Search for the cell housing the specified text and yield its [X, Y] center coordinate. 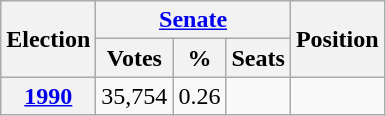
Votes [134, 58]
0.26 [200, 96]
Election [48, 39]
1990 [48, 96]
Seats [258, 58]
% [200, 58]
Position [337, 39]
Senate [194, 20]
35,754 [134, 96]
